For the text-containing cell, return its midpoint in [x, y] coordinate format. 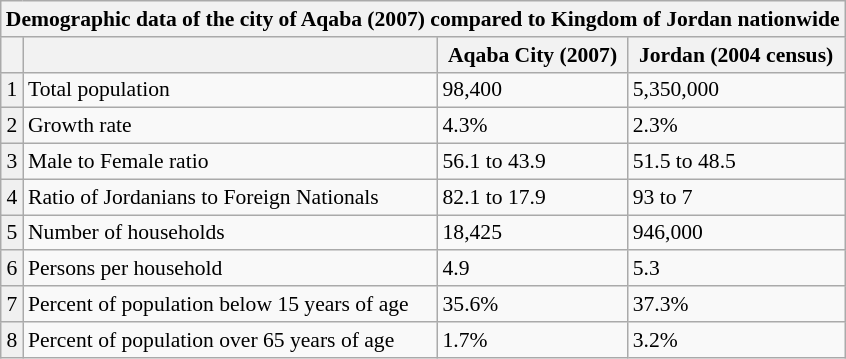
5 [12, 233]
4.9 [533, 269]
82.1 to 17.9 [533, 197]
Persons per household [230, 269]
Number of households [230, 233]
Growth rate [230, 126]
51.5 to 48.5 [736, 162]
Jordan (2004 census) [736, 55]
4 [12, 197]
2 [12, 126]
2.3% [736, 126]
35.6% [533, 304]
Ratio of Jordanians to Foreign Nationals [230, 197]
Percent of population over 65 years of age [230, 340]
Demographic data of the city of Aqaba (2007) compared to Kingdom of Jordan nationwide [423, 19]
Aqaba City (2007) [533, 55]
93 to 7 [736, 197]
Male to Female ratio [230, 162]
18,425 [533, 233]
6 [12, 269]
1 [12, 90]
1.7% [533, 340]
4.3% [533, 126]
8 [12, 340]
3.2% [736, 340]
7 [12, 304]
56.1 to 43.9 [533, 162]
3 [12, 162]
946,000 [736, 233]
98,400 [533, 90]
Total population [230, 90]
5.3 [736, 269]
5,350,000 [736, 90]
Percent of population below 15 years of age [230, 304]
37.3% [736, 304]
